From the cell containing the given text, extract its center point as [x, y] coordinate. 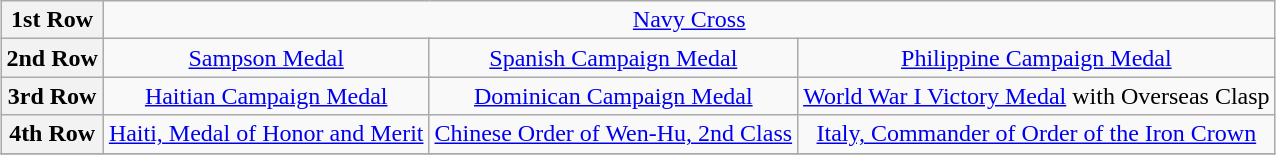
World War I Victory Medal with Overseas Clasp [1036, 96]
Navy Cross [689, 20]
3rd Row [52, 96]
Haitian Campaign Medal [266, 96]
Dominican Campaign Medal [614, 96]
Haiti, Medal of Honor and Merit [266, 134]
4th Row [52, 134]
Sampson Medal [266, 58]
Philippine Campaign Medal [1036, 58]
Chinese Order of Wen-Hu, 2nd Class [614, 134]
Italy, Commander of Order of the Iron Crown [1036, 134]
Spanish Campaign Medal [614, 58]
1st Row [52, 20]
2nd Row [52, 58]
